Output the (x, y) coordinate of the center of the cell containing the given text.  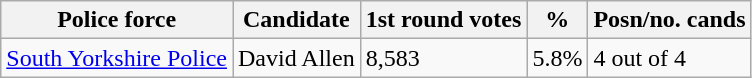
1st round votes (444, 20)
Posn/no. cands (670, 20)
South Yorkshire Police (117, 58)
Police force (117, 20)
David Allen (296, 58)
4 out of 4 (670, 58)
Candidate (296, 20)
5.8% (558, 58)
8,583 (444, 58)
% (558, 20)
